Scan for the cell matching the given text and deliver its [X, Y] coordinate at center. 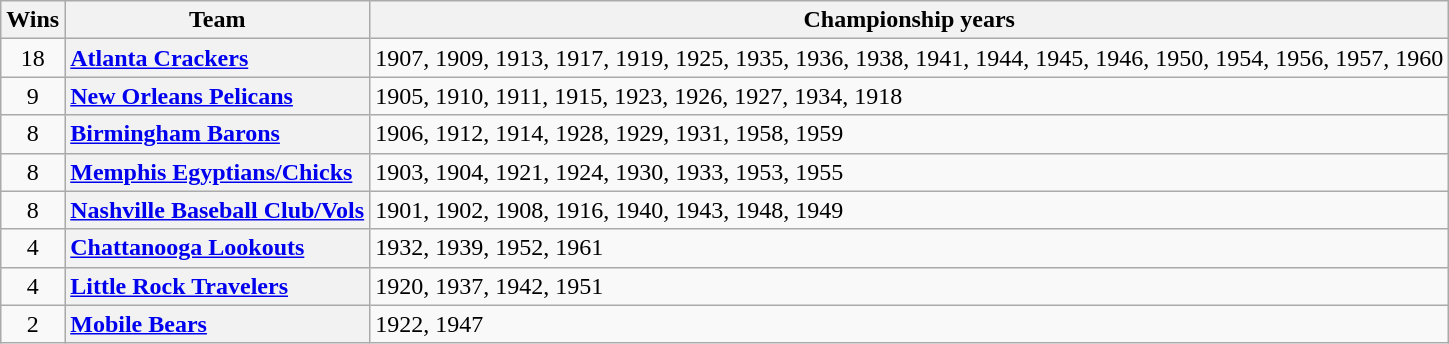
Wins [33, 20]
Nashville Baseball Club/Vols [218, 210]
Mobile Bears [218, 324]
2 [33, 324]
New Orleans Pelicans [218, 96]
1905, 1910, 1911, 1915, 1923, 1926, 1927, 1934, 1918 [910, 96]
Little Rock Travelers [218, 286]
Atlanta Crackers [218, 58]
1907, 1909, 1913, 1917, 1919, 1925, 1935, 1936, 1938, 1941, 1944, 1945, 1946, 1950, 1954, 1956, 1957, 1960 [910, 58]
1920, 1937, 1942, 1951 [910, 286]
9 [33, 96]
1901, 1902, 1908, 1916, 1940, 1943, 1948, 1949 [910, 210]
18 [33, 58]
Chattanooga Lookouts [218, 248]
Memphis Egyptians/Chicks [218, 172]
1932, 1939, 1952, 1961 [910, 248]
1906, 1912, 1914, 1928, 1929, 1931, 1958, 1959 [910, 134]
Championship years [910, 20]
Birmingham Barons [218, 134]
Team [218, 20]
1922, 1947 [910, 324]
1903, 1904, 1921, 1924, 1930, 1933, 1953, 1955 [910, 172]
